For the text-containing cell, return its midpoint in [x, y] coordinate format. 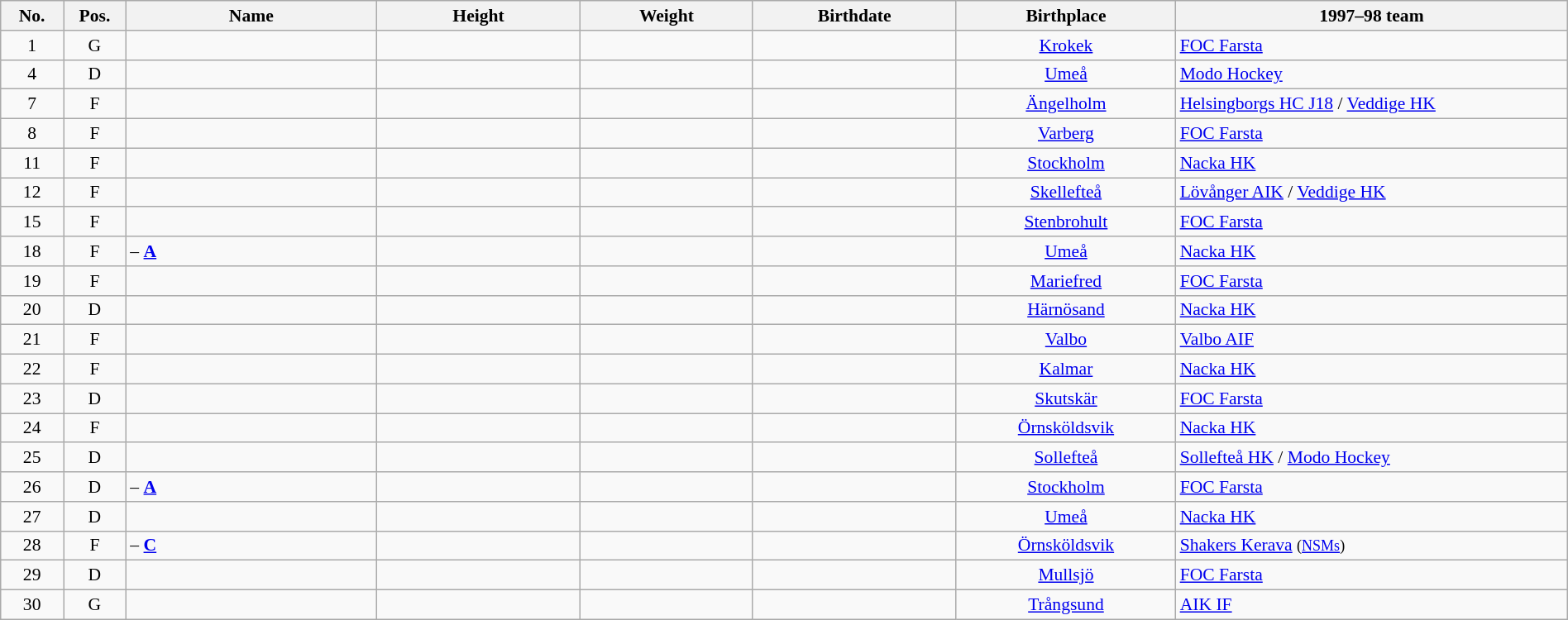
Ängelholm [1065, 104]
Birthplace [1065, 16]
26 [32, 487]
Sollefteå [1065, 458]
Mariefred [1065, 281]
AIK IF [1372, 605]
Pos. [95, 16]
28 [32, 546]
25 [32, 458]
22 [32, 370]
29 [32, 575]
7 [32, 104]
Name [251, 16]
Helsingborgs HC J18 / Veddige HK [1372, 104]
11 [32, 163]
Mullsjö [1065, 575]
1997–98 team [1372, 16]
8 [32, 134]
– C [251, 546]
No. [32, 16]
23 [32, 398]
30 [32, 605]
19 [32, 281]
21 [32, 340]
Stenbrohult [1065, 222]
Skellefteå [1065, 193]
Height [478, 16]
12 [32, 193]
4 [32, 74]
Lövånger AIK / Veddige HK [1372, 193]
1 [32, 45]
15 [32, 222]
20 [32, 310]
24 [32, 428]
Valbo [1065, 340]
Sollefteå HK / Modo Hockey [1372, 458]
Birthdate [854, 16]
Modo Hockey [1372, 74]
Trångsund [1065, 605]
Krokek [1065, 45]
Varberg [1065, 134]
Shakers Kerava (NSMs) [1372, 546]
Kalmar [1065, 370]
Skutskär [1065, 398]
18 [32, 251]
27 [32, 517]
Härnösand [1065, 310]
Weight [667, 16]
Valbo AIF [1372, 340]
